Output the [x, y] coordinate of the center of the cell containing the given text.  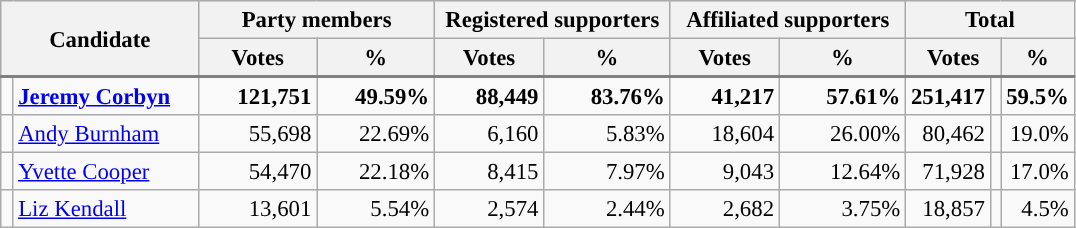
121,751 [258, 96]
49.59% [376, 96]
Registered supporters [552, 20]
Yvette Cooper [106, 172]
5.83% [607, 134]
7.97% [607, 172]
57.61% [842, 96]
Total [990, 20]
8,415 [488, 172]
2.44% [607, 209]
Affiliated supporters [788, 20]
17.0% [1038, 172]
9,043 [724, 172]
Andy Burnham [106, 134]
13,601 [258, 209]
18,604 [724, 134]
Jeremy Corbyn [106, 96]
41,217 [724, 96]
83.76% [607, 96]
12.64% [842, 172]
6,160 [488, 134]
251,417 [948, 96]
22.18% [376, 172]
5.54% [376, 209]
4.5% [1038, 209]
Candidate [100, 39]
22.69% [376, 134]
59.5% [1038, 96]
Party members [317, 20]
2,682 [724, 209]
3.75% [842, 209]
18,857 [948, 209]
2,574 [488, 209]
54,470 [258, 172]
80,462 [948, 134]
88,449 [488, 96]
71,928 [948, 172]
55,698 [258, 134]
19.0% [1038, 134]
Liz Kendall [106, 209]
26.00% [842, 134]
